Capture the cell that displays the provided text and extract its (x, y) central coordinate. 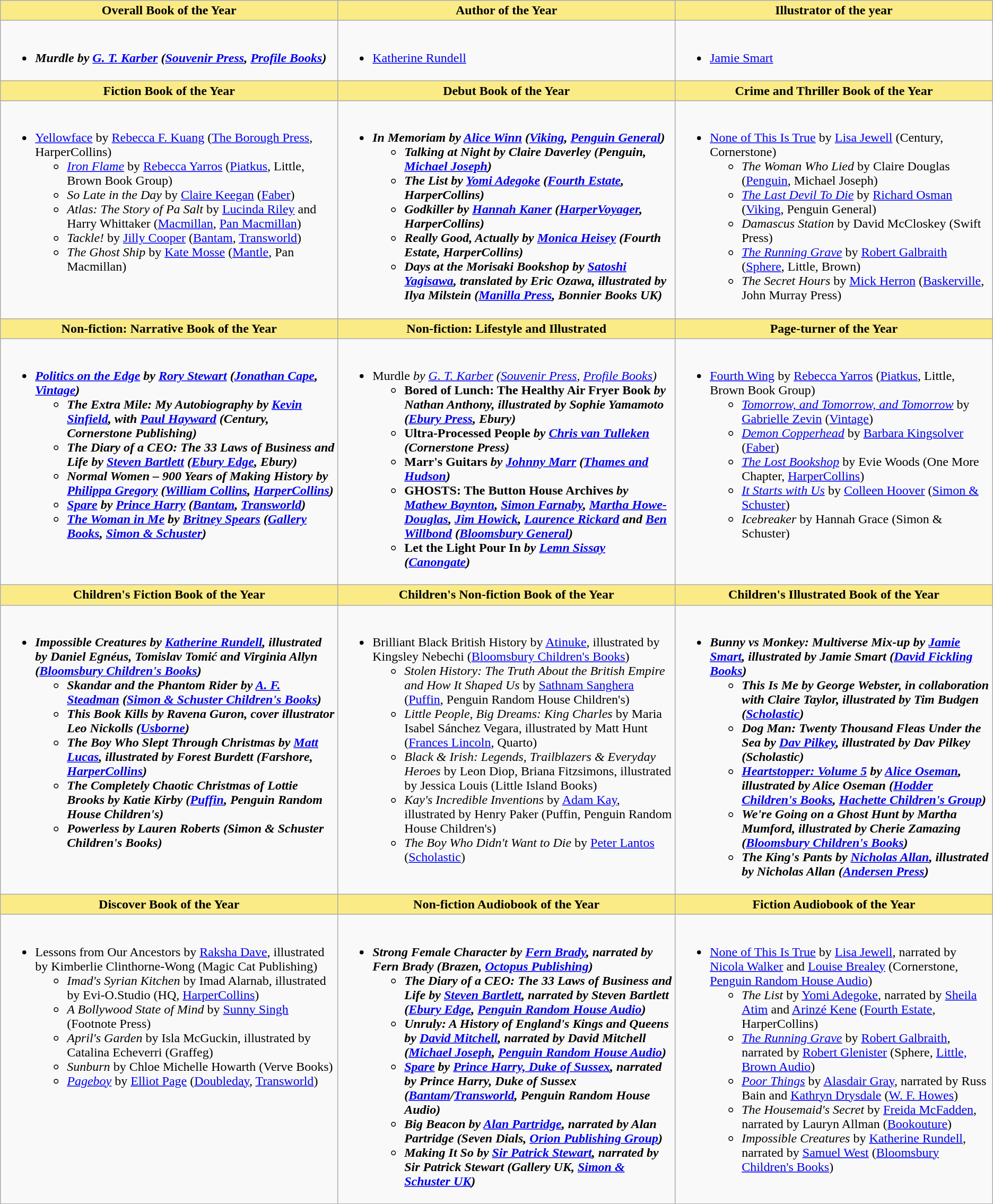
Non-fiction: Lifestyle and Illustrated (507, 328)
Children's Non-fiction Book of the Year (507, 595)
Non-fiction: Narrative Book of the Year (169, 328)
Children's Fiction Book of the Year (169, 595)
Overall Book of the Year (169, 11)
Fiction Audiobook of the Year (834, 904)
Author of the Year (507, 11)
Fiction Book of the Year (169, 91)
Discover Book of the Year (169, 904)
Murdle by G. T. Karber (Souvenir Press, Profile Books) (169, 51)
Katherine Rundell (507, 51)
Page-turner of the Year (834, 328)
Crime and Thriller Book of the Year (834, 91)
Illustrator of the year (834, 11)
Jamie Smart (834, 51)
Children's Illustrated Book of the Year (834, 595)
Debut Book of the Year (507, 91)
Non-fiction Audiobook of the Year (507, 904)
